Locate the cell with the specified text and output its (x, y) center coordinate. 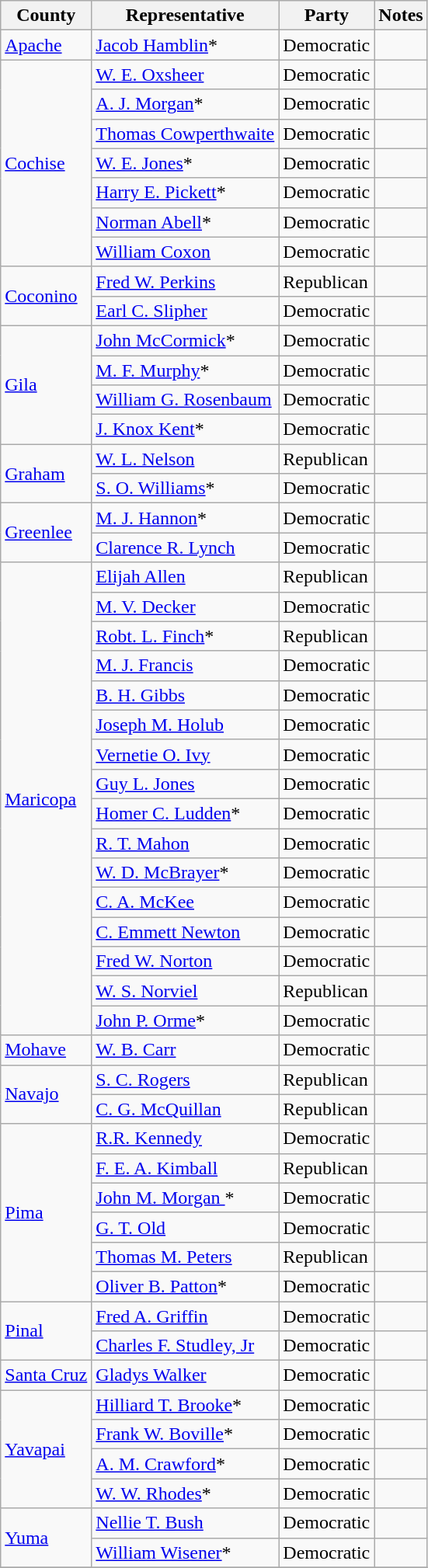
M. J. Francis (185, 666)
Fred W. Perkins (185, 281)
Thomas M. Peters (185, 1257)
A. M. Crawford* (185, 1464)
W. L. Nelson (185, 459)
Graham (47, 474)
S. C. Rogers (185, 1080)
Apache (47, 45)
Charles F. Studley, Jr (185, 1346)
Guy L. Jones (185, 784)
Fred W. Norton (185, 961)
Vernetie O. Ivy (185, 754)
A. J. Morgan* (185, 104)
W. D. McBrayer* (185, 873)
Navajo (47, 1094)
John McCormick* (185, 340)
Earl C. Slipher (185, 311)
Pima (47, 1212)
F. E. A. Kimball (185, 1168)
M. F. Murphy* (185, 370)
Clarence R. Lynch (185, 548)
John P. Orme* (185, 1020)
R. T. Mahon (185, 843)
Representative (185, 16)
County (47, 16)
J. Knox Kent* (185, 429)
Party (326, 16)
M. J. Hannon* (185, 518)
Pinal (47, 1331)
Fred A. Griffin (185, 1316)
Mohave (47, 1050)
Yuma (47, 1538)
Norman Abell* (185, 222)
Harry E. Pickett* (185, 193)
Cochise (47, 163)
C. G. McQuillan (185, 1109)
W. W. Rhodes* (185, 1493)
S. O. Williams* (185, 488)
John M. Morgan * (185, 1198)
Oliver B. Patton* (185, 1286)
Thomas Cowperthwaite (185, 134)
Hilliard T. Brooke* (185, 1405)
W. S. Norviel (185, 991)
William G. Rosenbaum (185, 400)
B. H. Gibbs (185, 695)
Homer C. Ludden* (185, 813)
Joseph M. Holub (185, 725)
Yavapai (47, 1449)
Frank W. Boville* (185, 1434)
Coconino (47, 296)
William Wisener* (185, 1552)
Nellie T. Bush (185, 1523)
W. B. Carr (185, 1050)
Notes (401, 16)
W. E. Oxsheer (185, 75)
W. E. Jones* (185, 163)
Greenlee (47, 533)
Maricopa (47, 798)
Gila (47, 384)
William Coxon (185, 252)
Jacob Hamblin* (185, 45)
Robt. L. Finch* (185, 636)
Gladys Walker (185, 1375)
R.R. Kennedy (185, 1139)
C. A. McKee (185, 902)
C. Emmett Newton (185, 932)
Santa Cruz (47, 1375)
M. V. Decker (185, 607)
Elijah Allen (185, 577)
G. T. Old (185, 1227)
